Detect which cell encompasses the target text, then output its (X, Y) center coordinate. 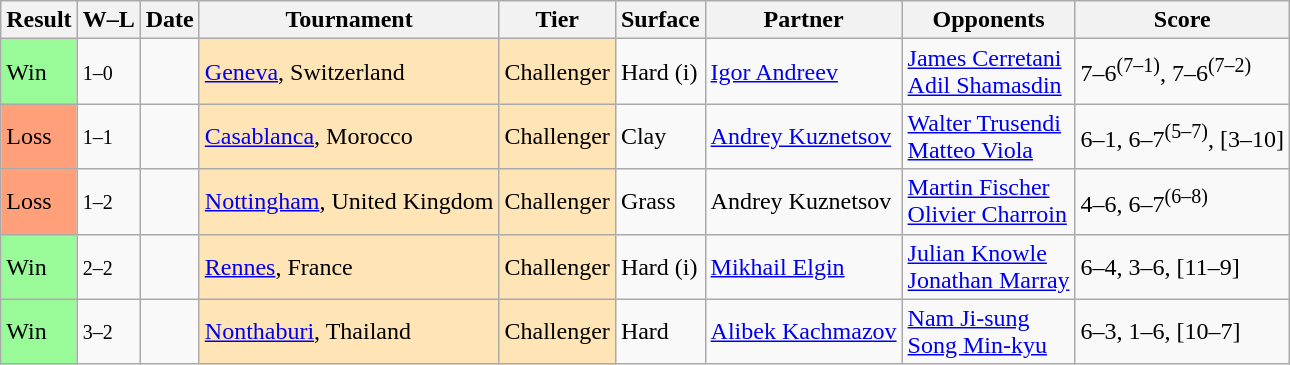
6–3, 1–6, [10–7] (1182, 332)
1–1 (108, 136)
W–L (108, 20)
Mikhail Elgin (804, 266)
Walter Trusendi Matteo Viola (988, 136)
6–1, 6–7(5–7), [3–10] (1182, 136)
3–2 (108, 332)
James Cerretani Adil Shamasdin (988, 72)
Score (1182, 20)
Igor Andreev (804, 72)
Hard (660, 332)
Clay (660, 136)
Alibek Kachmazov (804, 332)
6–4, 3–6, [11–9] (1182, 266)
2–2 (108, 266)
Tournament (349, 20)
Martin Fischer Olivier Charroin (988, 202)
Casablanca, Morocco (349, 136)
Surface (660, 20)
7–6(7–1), 7–6(7–2) (1182, 72)
Geneva, Switzerland (349, 72)
Julian Knowle Jonathan Marray (988, 266)
4–6, 6–7(6–8) (1182, 202)
1–2 (108, 202)
Date (170, 20)
Grass (660, 202)
Tier (557, 20)
Nam Ji-sung Song Min-kyu (988, 332)
Partner (804, 20)
Nonthaburi, Thailand (349, 332)
Rennes, France (349, 266)
1–0 (108, 72)
Nottingham, United Kingdom (349, 202)
Result (39, 20)
Opponents (988, 20)
